Output the [x, y] coordinate of the center of the cell containing the given text.  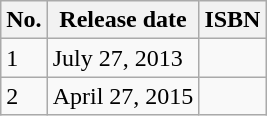
ISBN [232, 20]
1 [24, 58]
April 27, 2015 [123, 96]
No. [24, 20]
July 27, 2013 [123, 58]
Release date [123, 20]
2 [24, 96]
